Locate the cell with the specified text and output its [X, Y] center coordinate. 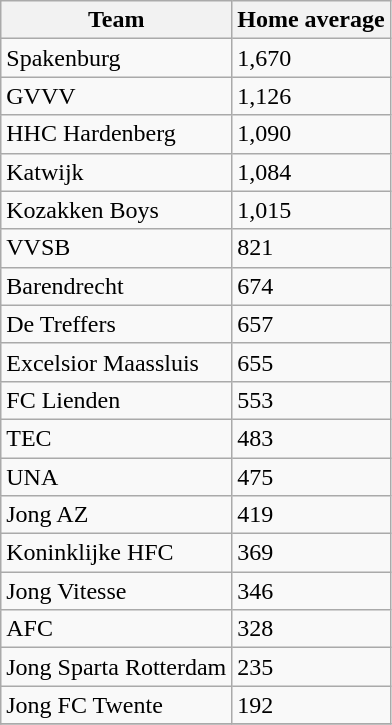
1,015 [311, 210]
235 [311, 667]
Jong FC Twente [116, 705]
369 [311, 553]
HHC Hardenberg [116, 134]
Home average [311, 20]
Jong Vitesse [116, 591]
419 [311, 515]
Team [116, 20]
821 [311, 248]
328 [311, 629]
De Treffers [116, 324]
FC Lienden [116, 400]
AFC [116, 629]
192 [311, 705]
Jong Sparta Rotterdam [116, 667]
1,090 [311, 134]
475 [311, 477]
1,670 [311, 58]
Spakenburg [116, 58]
Koninklijke HFC [116, 553]
553 [311, 400]
Jong AZ [116, 515]
Kozakken Boys [116, 210]
346 [311, 591]
VVSB [116, 248]
Barendrecht [116, 286]
UNA [116, 477]
657 [311, 324]
Excelsior Maassluis [116, 362]
GVVV [116, 96]
TEC [116, 438]
1,084 [311, 172]
Katwijk [116, 172]
655 [311, 362]
1,126 [311, 96]
674 [311, 286]
483 [311, 438]
